Detect which cell encompasses the target text, then output its (x, y) center coordinate. 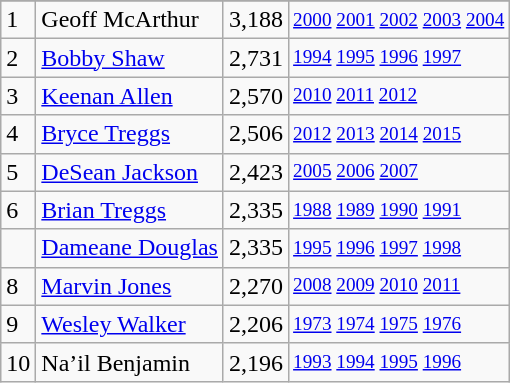
1993 1994 1995 1996 (399, 362)
2,506 (256, 134)
2,570 (256, 96)
1973 1974 1975 1976 (399, 324)
2,270 (256, 286)
Bryce Treggs (130, 134)
2,731 (256, 58)
1 (18, 20)
2000 2001 2002 2003 2004 (399, 20)
6 (18, 210)
9 (18, 324)
1995 1996 1997 1998 (399, 248)
4 (18, 134)
2,196 (256, 362)
5 (18, 172)
Marvin Jones (130, 286)
2 (18, 58)
1994 1995 1996 1997 (399, 58)
2008 2009 2010 2011 (399, 286)
DeSean Jackson (130, 172)
1988 1989 1990 1991 (399, 210)
2,206 (256, 324)
8 (18, 286)
Brian Treggs (130, 210)
3 (18, 96)
2,423 (256, 172)
Keenan Allen (130, 96)
Bobby Shaw (130, 58)
3,188 (256, 20)
Dameane Douglas (130, 248)
Geoff McArthur (130, 20)
2005 2006 2007 (399, 172)
10 (18, 362)
Wesley Walker (130, 324)
Na’il Benjamin (130, 362)
2010 2011 2012 (399, 96)
2012 2013 2014 2015 (399, 134)
